Provide the [X, Y] coordinate of the cell's center where the given text is located.  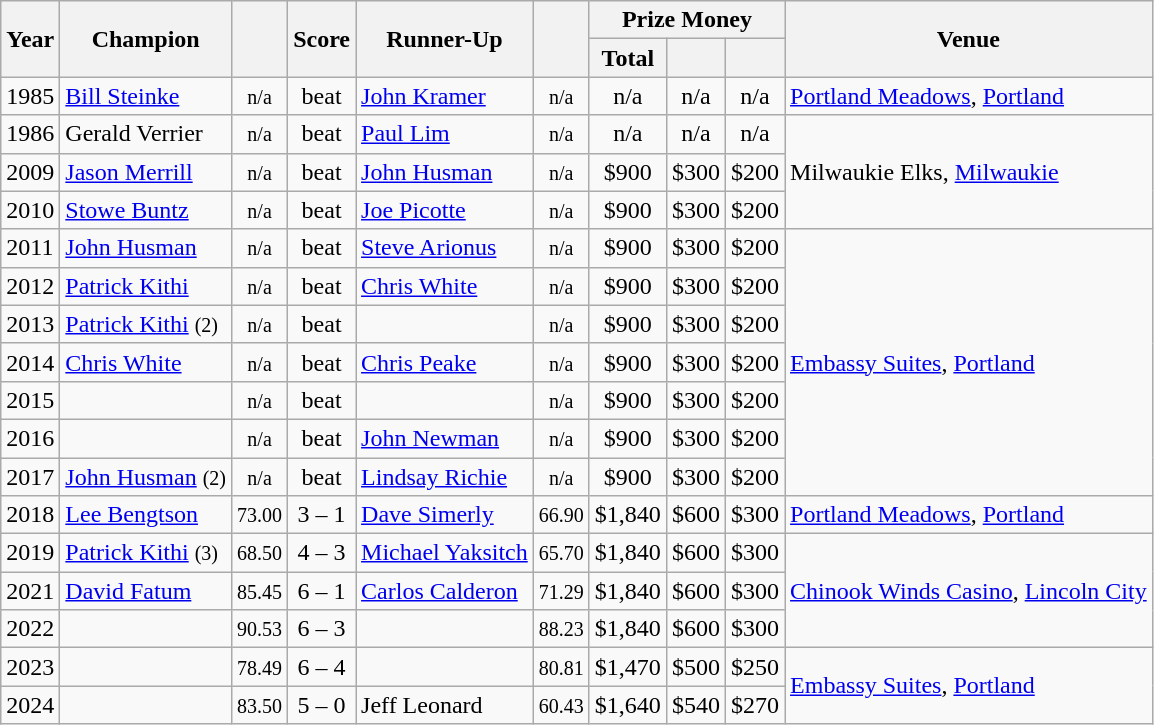
4 – 3 [322, 553]
2012 [30, 286]
Lindsay Richie [445, 477]
Champion [146, 39]
2019 [30, 553]
2013 [30, 324]
2015 [30, 400]
Chris Peake [445, 362]
Patrick Kithi [146, 286]
1986 [30, 134]
$540 [696, 705]
Jason Merrill [146, 172]
73.00 [260, 515]
Michael Yaksitch [445, 553]
88.23 [561, 629]
$1,470 [628, 667]
80.81 [561, 667]
2022 [30, 629]
John Kramer [445, 96]
John Husman (2) [146, 477]
5 – 0 [322, 705]
$250 [754, 667]
3 – 1 [322, 515]
Total [628, 58]
2010 [30, 210]
Lee Bengtson [146, 515]
Runner-Up [445, 39]
2023 [30, 667]
Carlos Calderon [445, 591]
60.43 [561, 705]
Patrick Kithi (2) [146, 324]
Patrick Kithi (3) [146, 553]
David Fatum [146, 591]
Year [30, 39]
83.50 [260, 705]
68.50 [260, 553]
Paul Lim [445, 134]
1985 [30, 96]
$270 [754, 705]
65.70 [561, 553]
Venue [969, 39]
Steve Arionus [445, 248]
90.53 [260, 629]
2021 [30, 591]
Gerald Verrier [146, 134]
Dave Simerly [445, 515]
Joe Picotte [445, 210]
2014 [30, 362]
John Newman [445, 438]
Stowe Buntz [146, 210]
2009 [30, 172]
$1,640 [628, 705]
2017 [30, 477]
2011 [30, 248]
Prize Money [686, 20]
71.29 [561, 591]
6 – 4 [322, 667]
85.45 [260, 591]
66.90 [561, 515]
2024 [30, 705]
Jeff Leonard [445, 705]
2016 [30, 438]
6 – 1 [322, 591]
$500 [696, 667]
Chinook Winds Casino, Lincoln City [969, 591]
Milwaukie Elks, Milwaukie [969, 172]
2018 [30, 515]
78.49 [260, 667]
Score [322, 39]
6 – 3 [322, 629]
Bill Steinke [146, 96]
